Detect which cell encompasses the target text, then output its (X, Y) center coordinate. 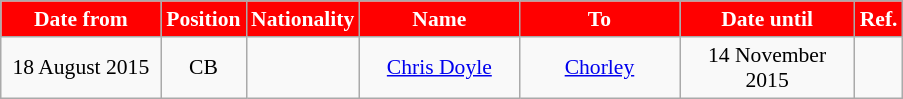
Date until (768, 19)
Nationality (302, 19)
CB (204, 68)
Chris Doyle (439, 68)
Position (204, 19)
14 November 2015 (768, 68)
To (599, 19)
18 August 2015 (81, 68)
Date from (81, 19)
Chorley (599, 68)
Name (439, 19)
Ref. (879, 19)
